For the text-containing cell, return its midpoint in [X, Y] coordinate format. 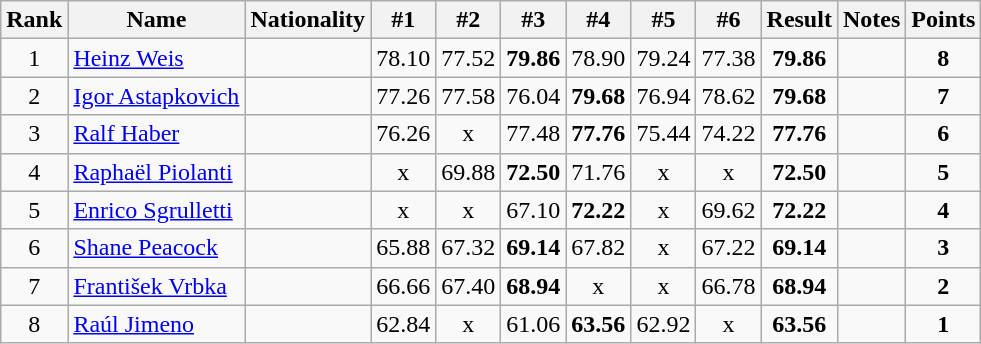
66.66 [404, 286]
75.44 [664, 134]
#3 [534, 20]
Points [944, 20]
67.40 [468, 286]
62.84 [404, 324]
#5 [664, 20]
78.10 [404, 58]
61.06 [534, 324]
76.94 [664, 96]
#6 [728, 20]
Raphaël Piolanti [156, 172]
Notes [871, 20]
Enrico Sgrulletti [156, 210]
65.88 [404, 248]
Igor Astapkovich [156, 96]
66.78 [728, 286]
77.38 [728, 58]
67.10 [534, 210]
67.22 [728, 248]
62.92 [664, 324]
77.48 [534, 134]
Name [156, 20]
Rank [34, 20]
77.52 [468, 58]
77.26 [404, 96]
František Vrbka [156, 286]
Heinz Weis [156, 58]
79.24 [664, 58]
78.90 [598, 58]
76.26 [404, 134]
71.76 [598, 172]
Shane Peacock [156, 248]
67.82 [598, 248]
69.88 [468, 172]
77.58 [468, 96]
#2 [468, 20]
#1 [404, 20]
Result [799, 20]
69.62 [728, 210]
Raúl Jimeno [156, 324]
76.04 [534, 96]
Nationality [308, 20]
74.22 [728, 134]
#4 [598, 20]
Ralf Haber [156, 134]
67.32 [468, 248]
78.62 [728, 96]
